Locate the cell with the specified text and output its [x, y] center coordinate. 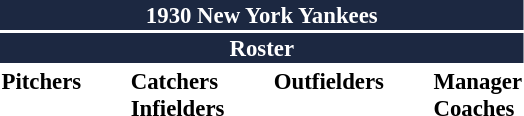
1930 New York Yankees [262, 15]
Roster [262, 48]
